Capture the cell that displays the provided text and extract its [x, y] central coordinate. 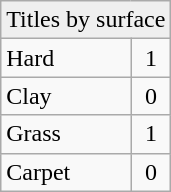
Titles by surface [86, 20]
Hard [66, 58]
Carpet [66, 172]
Grass [66, 134]
Clay [66, 96]
